Find where the given text appears and provide that cell's center as [x, y] coordinate. 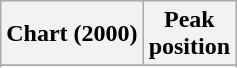
Peakposition [189, 34]
Chart (2000) [72, 34]
